Scan for the cell matching the given text and deliver its [x, y] coordinate at center. 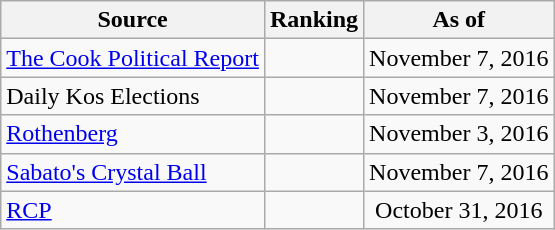
RCP [133, 210]
The Cook Political Report [133, 58]
October 31, 2016 [459, 210]
Rothenberg [133, 134]
Daily Kos Elections [133, 96]
November 3, 2016 [459, 134]
Ranking [314, 20]
Sabato's Crystal Ball [133, 172]
As of [459, 20]
Source [133, 20]
